Return the [X, Y] coordinate for the center point of the cell that contains the specified text.  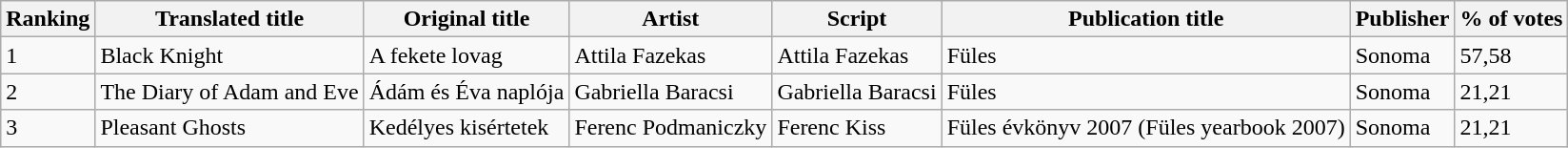
Black Knight [229, 55]
% of votes [1512, 19]
Ferenc Kiss [857, 128]
Kedélyes kisértetek [466, 128]
2 [48, 92]
3 [48, 128]
Pleasant Ghosts [229, 128]
Ádám és Éva naplója [466, 92]
Publication title [1146, 19]
The Diary of Adam and Eve [229, 92]
Füles évkönyv 2007 (Füles yearbook 2007) [1146, 128]
Publisher [1402, 19]
Original title [466, 19]
57,58 [1512, 55]
Translated title [229, 19]
A fekete lovag [466, 55]
Script [857, 19]
1 [48, 55]
Artist [670, 19]
Ferenc Podmaniczky [670, 128]
Ranking [48, 19]
